Extract the (x, y) coordinate from the center of the cell holding the provided text.  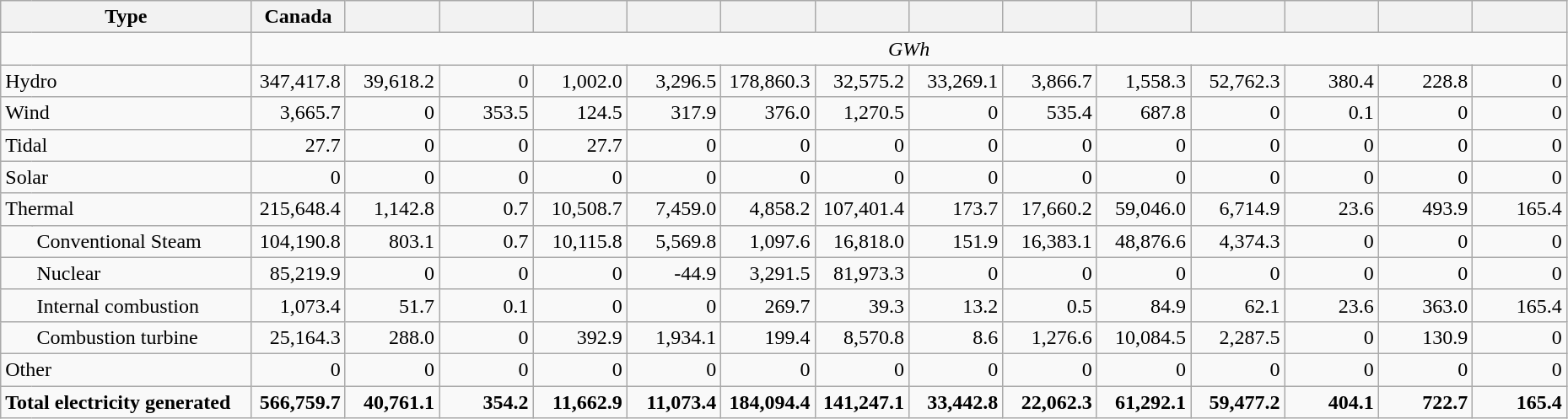
Internal combustion (142, 305)
130.9 (1425, 337)
62.1 (1238, 305)
803.1 (391, 241)
722.7 (1425, 402)
59,477.2 (1238, 402)
141,247.1 (862, 402)
10,115.8 (580, 241)
7,459.0 (673, 209)
151.9 (955, 241)
493.9 (1425, 209)
8.6 (955, 337)
16,383.1 (1049, 241)
107,401.4 (862, 209)
1,934.1 (673, 337)
6,714.9 (1238, 209)
392.9 (580, 337)
Hydro (127, 81)
535.4 (1049, 113)
-44.9 (673, 273)
Type (127, 17)
1,002.0 (580, 81)
10,508.7 (580, 209)
52,762.3 (1238, 81)
199.4 (768, 337)
33,269.1 (955, 81)
687.8 (1144, 113)
48,876.6 (1144, 241)
Tidal (127, 145)
124.5 (580, 113)
85,219.9 (299, 273)
3,866.7 (1049, 81)
3,665.7 (299, 113)
25,164.3 (299, 337)
51.7 (391, 305)
59,046.0 (1144, 209)
13.2 (955, 305)
84.9 (1144, 305)
1,558.3 (1144, 81)
Solar (127, 177)
3,296.5 (673, 81)
22,062.3 (1049, 402)
317.9 (673, 113)
17,660.2 (1049, 209)
Nuclear (142, 273)
1,073.4 (299, 305)
8,570.8 (862, 337)
404.1 (1331, 402)
Other (127, 369)
32,575.2 (862, 81)
10,084.5 (1144, 337)
269.7 (768, 305)
11,662.9 (580, 402)
347,417.8 (299, 81)
3,291.5 (768, 273)
Thermal (127, 209)
173.7 (955, 209)
104,190.8 (299, 241)
215,648.4 (299, 209)
GWh (909, 49)
39,618.2 (391, 81)
11,073.4 (673, 402)
81,973.3 (862, 273)
1,270.5 (862, 113)
33,442.8 (955, 402)
Total electricity generated (127, 402)
Conventional Steam (142, 241)
Combustion turbine (142, 337)
4,374.3 (1238, 241)
178,860.3 (768, 81)
363.0 (1425, 305)
380.4 (1331, 81)
39.3 (862, 305)
353.5 (486, 113)
376.0 (768, 113)
Wind (127, 113)
566,759.7 (299, 402)
5,569.8 (673, 241)
228.8 (1425, 81)
1,142.8 (391, 209)
61,292.1 (1144, 402)
Canada (299, 17)
4,858.2 (768, 209)
184,094.4 (768, 402)
1,097.6 (768, 241)
0.5 (1049, 305)
2,287.5 (1238, 337)
40,761.1 (391, 402)
1,276.6 (1049, 337)
16,818.0 (862, 241)
288.0 (391, 337)
354.2 (486, 402)
